Search for the cell housing the specified text and yield its [x, y] center coordinate. 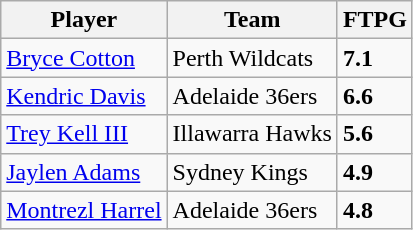
FTPG [374, 20]
7.1 [374, 58]
Player [84, 20]
5.6 [374, 134]
4.8 [374, 210]
Sydney Kings [252, 172]
Illawarra Hawks [252, 134]
6.6 [374, 96]
4.9 [374, 172]
Team [252, 20]
Trey Kell III [84, 134]
Bryce Cotton [84, 58]
Montrezl Harrel [84, 210]
Kendric Davis [84, 96]
Jaylen Adams [84, 172]
Perth Wildcats [252, 58]
